Find where the given text appears and provide that cell's center as [X, Y] coordinate. 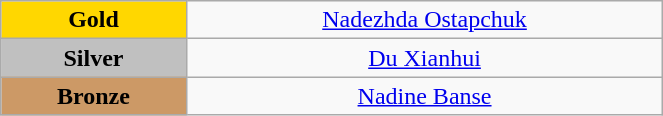
Silver [94, 58]
Gold [94, 20]
Nadine Banse [424, 96]
Bronze [94, 96]
Nadezhda Ostapchuk [424, 20]
Du Xianhui [424, 58]
